For the text-containing cell, return its midpoint in [X, Y] coordinate format. 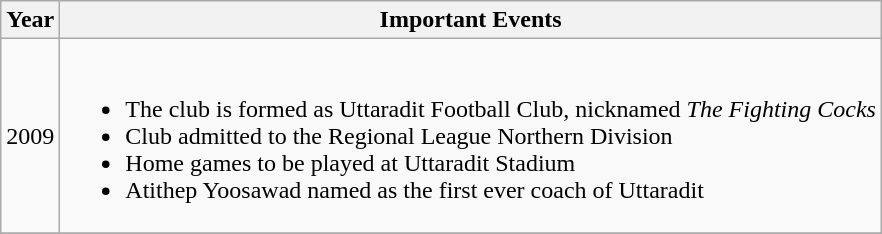
Important Events [471, 20]
Year [30, 20]
2009 [30, 136]
